Capture the cell that displays the provided text and extract its (X, Y) central coordinate. 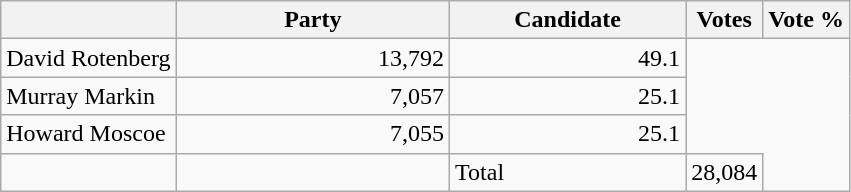
Votes (724, 20)
Total (568, 172)
David Rotenberg (88, 58)
7,055 (313, 134)
Howard Moscoe (88, 134)
Party (313, 20)
Murray Markin (88, 96)
49.1 (568, 58)
7,057 (313, 96)
Candidate (568, 20)
28,084 (724, 172)
Vote % (806, 20)
13,792 (313, 58)
